Determine the [x, y] coordinate at the center of the cell enclosing the given text.  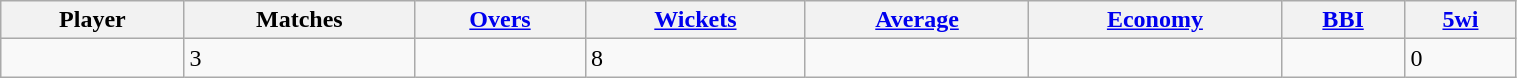
0 [1460, 58]
Overs [500, 20]
Economy [1156, 20]
3 [300, 58]
Matches [300, 20]
Wickets [695, 20]
Player [92, 20]
BBI [1343, 20]
8 [695, 58]
5wi [1460, 20]
Average [916, 20]
